From the cell containing the given text, extract its center point as [X, Y] coordinate. 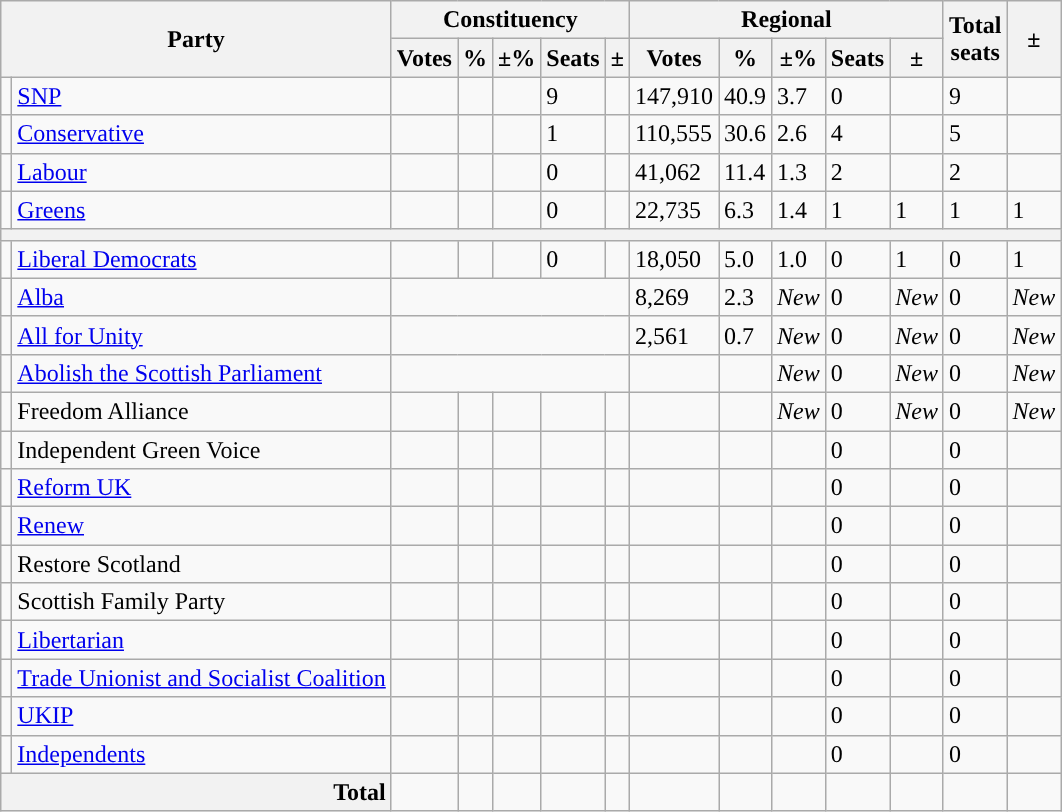
Reform UK [202, 488]
4 [857, 134]
0.7 [744, 335]
SNP [202, 96]
30.6 [744, 134]
Renew [202, 526]
8,269 [674, 297]
Independent Green Voice [202, 449]
UKIP [202, 716]
Libertarian [202, 640]
2,561 [674, 335]
147,910 [674, 96]
All for Unity [202, 335]
Total [196, 792]
110,555 [674, 134]
1.3 [799, 172]
Abolish the Scottish Parliament [202, 373]
Constituency [510, 20]
3.7 [799, 96]
22,735 [674, 210]
Regional [786, 20]
Party [196, 39]
Liberal Democrats [202, 259]
Labour [202, 172]
Totalseats [975, 39]
Restore Scotland [202, 564]
Greens [202, 210]
Alba [202, 297]
5 [975, 134]
41,062 [674, 172]
2.6 [799, 134]
Conservative [202, 134]
Trade Unionist and Socialist Coalition [202, 678]
5.0 [744, 259]
40.9 [744, 96]
Freedom Alliance [202, 411]
Scottish Family Party [202, 602]
1.0 [799, 259]
Independents [202, 754]
18,050 [674, 259]
11.4 [744, 172]
2.3 [744, 297]
1.4 [799, 210]
6.3 [744, 210]
